Return [X, Y] of the center of cell containing provided text 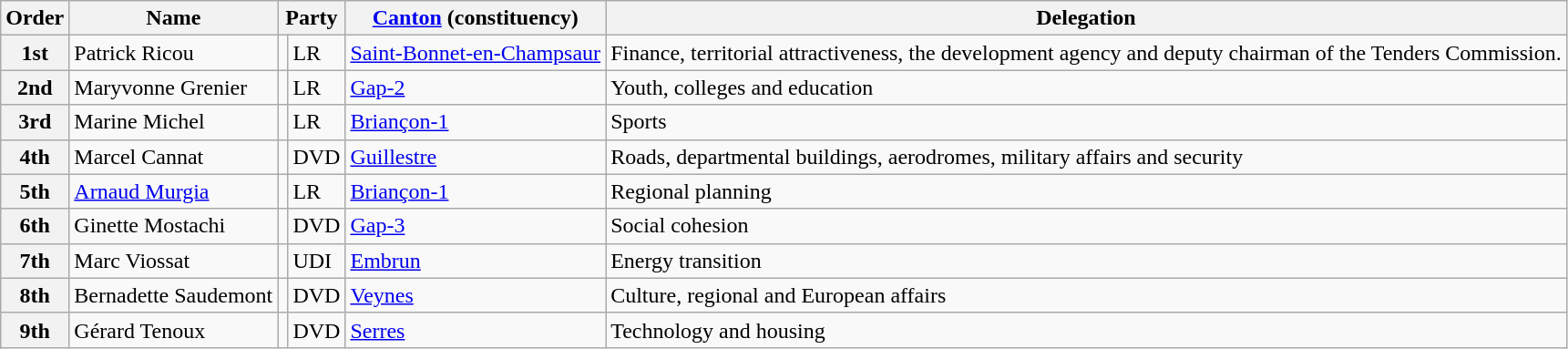
8th [35, 295]
2nd [35, 87]
Gap-2 [476, 87]
Maryvonne Grenier [173, 87]
Veynes [476, 295]
Canton (constituency) [476, 18]
Bernadette Saudemont [173, 295]
9th [35, 330]
Gérard Tenoux [173, 330]
Gap-3 [476, 226]
Order [35, 18]
Arnaud Murgia [173, 191]
Party [312, 18]
Technology and housing [1086, 330]
3rd [35, 122]
Ginette Mostachi [173, 226]
1st [35, 53]
Social cohesion [1086, 226]
Youth, colleges and education [1086, 87]
Embrun [476, 261]
Finance, territorial attractiveness, the development agency and deputy chairman of the Tenders Commission. [1086, 53]
7th [35, 261]
UDI [317, 261]
Sports [1086, 122]
5th [35, 191]
4th [35, 157]
Marcel Cannat [173, 157]
Name [173, 18]
Regional planning [1086, 191]
Marine Michel [173, 122]
6th [35, 226]
Guillestre [476, 157]
Saint-Bonnet-en-Champsaur [476, 53]
Patrick Ricou [173, 53]
Marc Viossat [173, 261]
Roads, departmental buildings, aerodromes, military affairs and security [1086, 157]
Culture, regional and European affairs [1086, 295]
Delegation [1086, 18]
Energy transition [1086, 261]
Serres [476, 330]
